Return (x, y) of the center of cell containing provided text 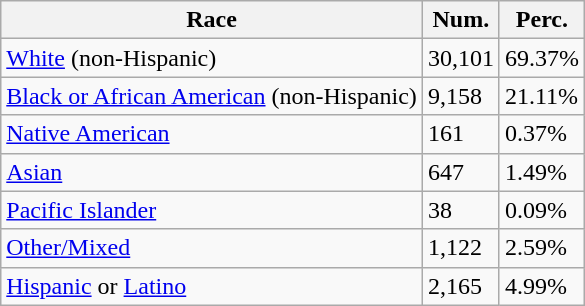
21.11% (542, 96)
Other/Mixed (212, 248)
647 (460, 172)
Num. (460, 20)
2.59% (542, 248)
9,158 (460, 96)
Race (212, 20)
2,165 (460, 286)
38 (460, 210)
1,122 (460, 248)
69.37% (542, 58)
0.37% (542, 134)
Hispanic or Latino (212, 286)
4.99% (542, 286)
Pacific Islander (212, 210)
White (non-Hispanic) (212, 58)
1.49% (542, 172)
Asian (212, 172)
0.09% (542, 210)
30,101 (460, 58)
Black or African American (non-Hispanic) (212, 96)
Perc. (542, 20)
161 (460, 134)
Native American (212, 134)
